From the cell containing the given text, extract its center point as [X, Y] coordinate. 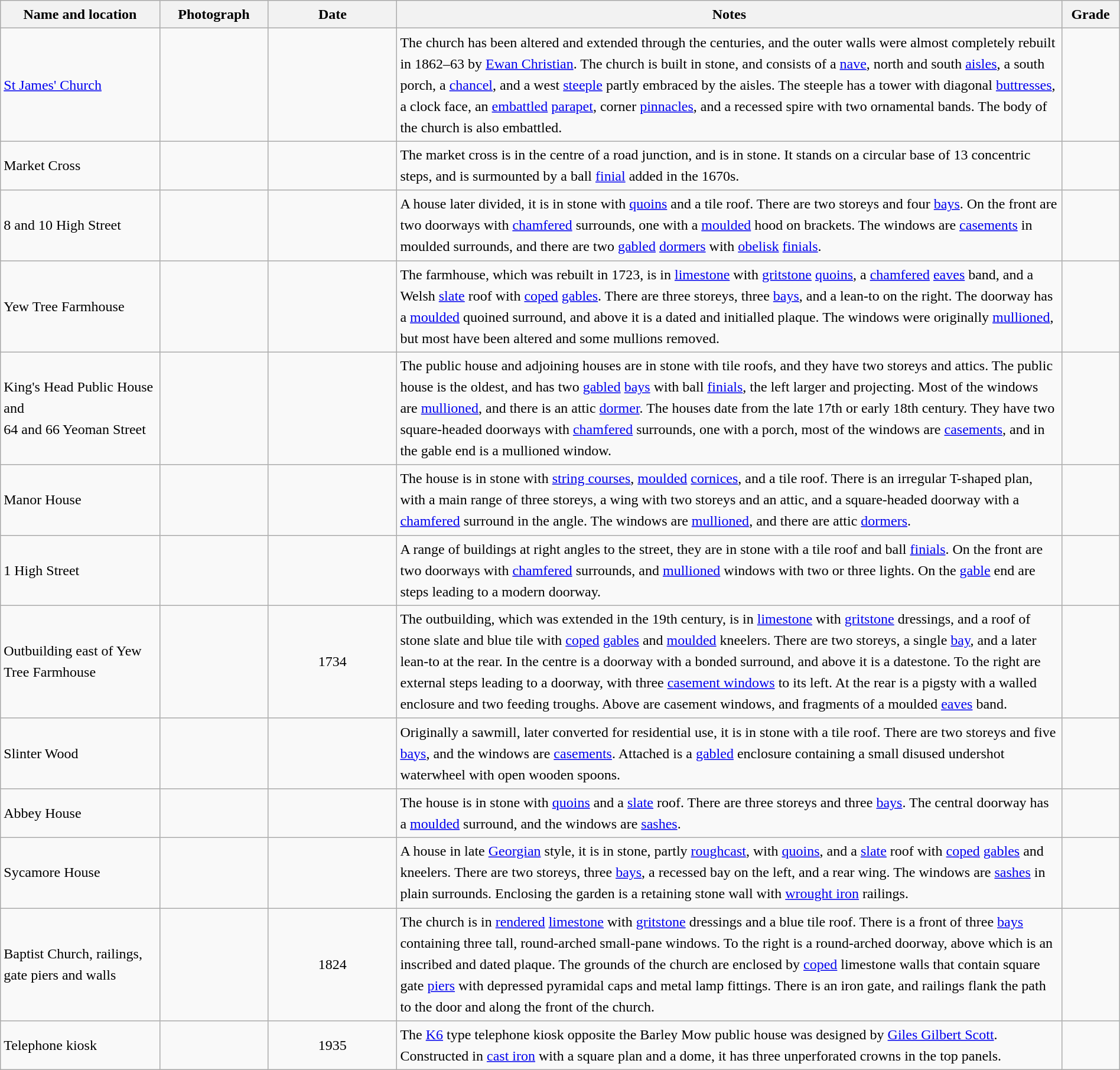
Grade [1090, 14]
Photograph [214, 14]
1824 [333, 965]
1 High Street [80, 570]
Telephone kiosk [80, 1045]
1935 [333, 1045]
Market Cross [80, 165]
St James' Church [80, 85]
Name and location [80, 14]
Manor House [80, 500]
Date [333, 14]
Abbey House [80, 813]
Notes [729, 14]
King's Head Public House and64 and 66 Yeoman Street [80, 409]
Outbuilding east of Yew Tree Farmhouse [80, 661]
Sycamore House [80, 873]
Yew Tree Farmhouse [80, 306]
1734 [333, 661]
Slinter Wood [80, 753]
Baptist Church, railings, gate piers and walls [80, 965]
8 and 10 High Street [80, 226]
